Return (X, Y) of the center of cell containing provided text 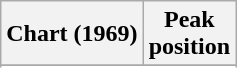
Peak position (189, 34)
Chart (1969) (72, 34)
